Identify which cell holds the provided text, then report its (X, Y) central coordinate. 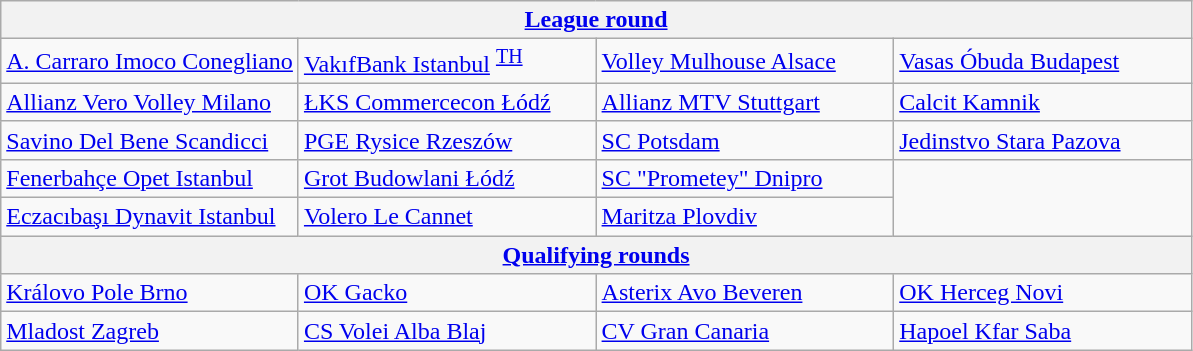
CS Volei Alba Blaj (447, 331)
Qualifying rounds (596, 255)
Fenerbahçe Opet Istanbul (150, 178)
VakıfBank Istanbul TH (447, 62)
Volley Mulhouse Alsace (745, 62)
Grot Budowlani Łódź (447, 178)
A. Carraro Imoco Conegliano (150, 62)
Allianz Vero Volley Milano (150, 102)
Vasas Óbuda Budapest (1043, 62)
OK Gacko (447, 293)
Savino Del Bene Scandicci (150, 140)
SC Potsdam (745, 140)
League round (596, 20)
Allianz MTV Stuttgart (745, 102)
PGE Rysice Rzeszów (447, 140)
Maritza Plovdiv (745, 217)
Eczacıbaşı Dynavit Istanbul (150, 217)
Královo Pole Brno (150, 293)
Volero Le Cannet (447, 217)
Calcit Kamnik (1043, 102)
Asterix Avo Beveren (745, 293)
CV Gran Canaria (745, 331)
Mladost Zagreb (150, 331)
ŁKS Commercecon Łódź (447, 102)
Jedinstvo Stara Pazova (1043, 140)
SC "Prometey" Dnipro (745, 178)
OK Herceg Novi (1043, 293)
Hapoel Kfar Saba (1043, 331)
